Pinpoint the cell where the given text exists, returning its [x, y] midpoint coordinate. 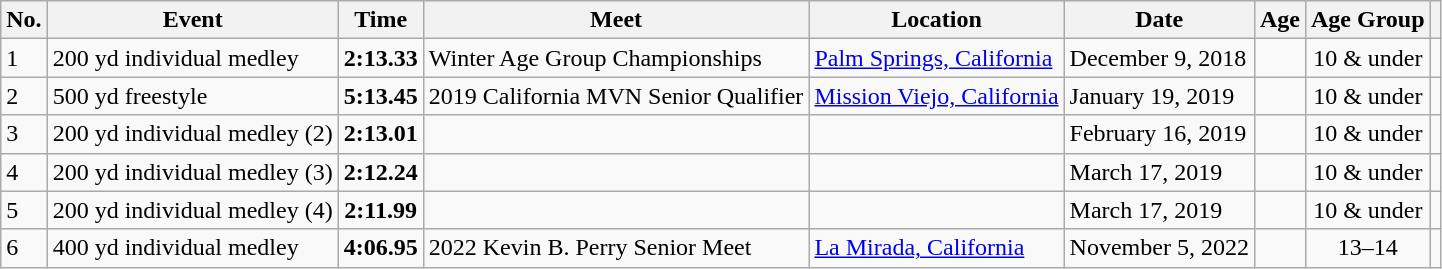
2:13.33 [380, 58]
13–14 [1368, 248]
No. [24, 20]
Meet [616, 20]
Location [936, 20]
Event [192, 20]
2 [24, 96]
La Mirada, California [936, 248]
3 [24, 134]
November 5, 2022 [1159, 248]
5 [24, 210]
500 yd freestyle [192, 96]
200 yd individual medley [192, 58]
February 16, 2019 [1159, 134]
Time [380, 20]
200 yd individual medley (3) [192, 172]
1 [24, 58]
400 yd individual medley [192, 248]
Mission Viejo, California [936, 96]
200 yd individual medley (4) [192, 210]
2:13.01 [380, 134]
January 19, 2019 [1159, 96]
Date [1159, 20]
2019 California MVN Senior Qualifier [616, 96]
2:11.99 [380, 210]
Palm Springs, California [936, 58]
6 [24, 248]
2:12.24 [380, 172]
Winter Age Group Championships [616, 58]
200 yd individual medley (2) [192, 134]
Age [1280, 20]
Age Group [1368, 20]
4 [24, 172]
December 9, 2018 [1159, 58]
2022 Kevin B. Perry Senior Meet [616, 248]
4:06.95 [380, 248]
5:13.45 [380, 96]
